Scan for the cell matching the given text and deliver its [x, y] coordinate at center. 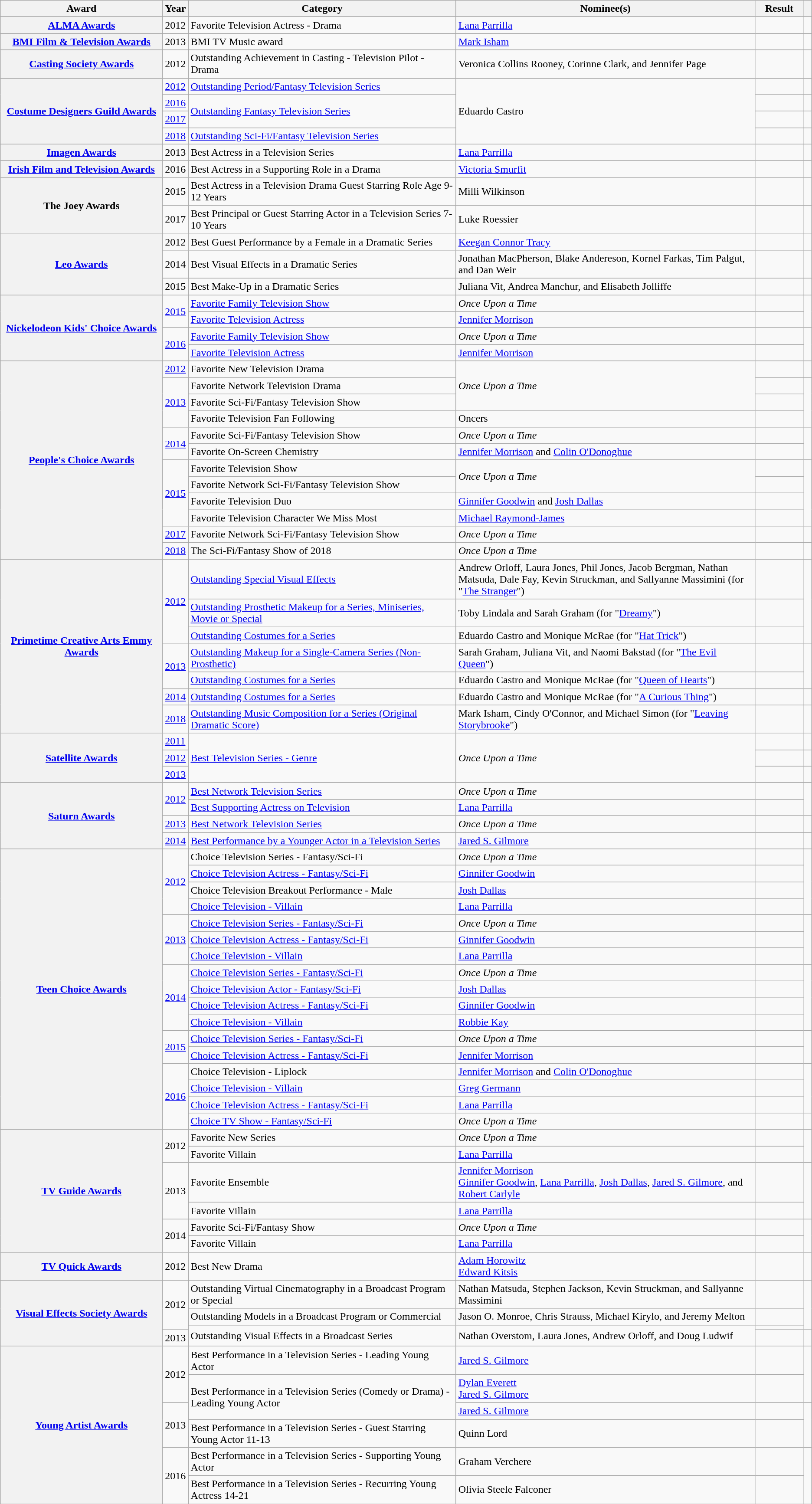
2011 [175, 741]
Favorite Television Show [322, 468]
The Sci-Fi/Fantasy Show of 2018 [322, 551]
Best Performance in a Television Series - Guest Starring Young Actor 11-13 [322, 1433]
Outstanding Fantasy Television Series [322, 111]
Best Actress in a Television Drama Guest Starring Role Age 9-12 Years [322, 191]
Irish Film and Television Awards [82, 169]
Choice Television Actor - Fantasy/Sci-Fi [322, 989]
Best Performance in a Television Series - Recurring Young Actress 14-21 [322, 1490]
Nickelodeon Kids' Choice Awards [82, 328]
Dylan EverettJared S. Gilmore [606, 1388]
Imagen Awards [82, 152]
Best Make-Up in a Dramatic Series [322, 287]
Best Actress in a Television Series [322, 152]
Keegan Connor Tracy [606, 242]
Outstanding Music Composition for a Series (Original Dramatic Score) [322, 719]
Young Artist Awards [82, 1425]
Best Actress in a Supporting Role in a Drama [322, 169]
Outstanding Visual Effects in a Broadcast Series [322, 1335]
Best Supporting Actress on Television [322, 807]
Jason O. Monroe, Chris Strauss, Michael Kirylo, and Jeremy Melton [606, 1317]
Quinn Lord [606, 1433]
TV Quick Awards [82, 1266]
People's Choice Awards [82, 460]
Best Visual Effects in a Dramatic Series [322, 265]
Choice Television - Liplock [322, 1071]
Satellite Awards [82, 758]
Nominee(s) [606, 9]
Favorite Television Character We Miss Most [322, 518]
Milli Wilkinson [606, 191]
Andrew Orloff, Laura Jones, Phil Jones, Jacob Bergman, Nathan Matsuda, Dale Fay, Kevin Struckman, and Sallyanne Massimini (for "The Stranger") [606, 579]
Favorite Sci-Fi/Fantasy Show [322, 1227]
Outstanding Period/Fantasy Television Series [322, 86]
Favorite Television Actress - Drama [322, 25]
Nathan Matsuda, Stephen Jackson, Kevin Struckman, and Sallyanne Massimini [606, 1294]
Casting Society Awards [82, 64]
Best Performance in a Television Series - Leading Young Actor [322, 1360]
Luke Roessier [606, 220]
Greg Germann [606, 1088]
Favorite Ensemble [322, 1183]
Eduardo Castro and Monique McRae (for "Queen of Hearts") [606, 680]
Mark Isham [606, 42]
Best Performance in a Television Series - Supporting Young Actor [322, 1462]
Olivia Steele Falconer [606, 1490]
Favorite Television Duo [322, 501]
Best Principal or Guest Starring Actor in a Television Series 7-10 Years [322, 220]
Graham Verchere [606, 1462]
BMI Film & Television Awards [82, 42]
Outstanding Sci-Fi/Fantasy Television Series [322, 136]
ALMA Awards [82, 25]
Favorite New Television Drama [322, 369]
Adam HorowitzEdward Kitsis [606, 1266]
Outstanding Achievement in Casting - Television Pilot - Drama [322, 64]
Jonathan MacPherson, Blake Andereson, Kornel Farkas, Tim Palgut, and Dan Weir [606, 265]
Result [779, 9]
Outstanding Makeup for a Single-Camera Series (Non-Prosthetic) [322, 658]
Visual Effects Society Awards [82, 1313]
Robbie Kay [606, 1022]
Favorite Television Fan Following [322, 419]
Outstanding Models in a Broadcast Program or Commercial [322, 1317]
Sarah Graham, Juliana Vit, and Naomi Bakstad (for "The Evil Queen") [606, 658]
Mark Isham, Cindy O'Connor, and Michael Simon (for "Leaving Storybrooke") [606, 719]
Best Performance in a Television Series (Comedy or Drama) - Leading Young Actor [322, 1397]
Primetime Creative Arts Emmy Awards [82, 646]
Year [175, 9]
Favorite New Series [322, 1138]
Michael Raymond-James [606, 518]
Outstanding Prosthetic Makeup for a Series, Miniseries, Movie or Special [322, 613]
Outstanding Virtual Cinematography in a Broadcast Program or Special [322, 1294]
Oncers [606, 419]
Best Performance by a Younger Actor in a Television Series [322, 840]
Award [82, 9]
Juliana Vit, Andrea Manchur, and Elisabeth Jolliffe [606, 287]
Teen Choice Awards [82, 989]
Eduardo Castro and Monique McRae (for "A Curious Thing") [606, 697]
Best Guest Performance by a Female in a Dramatic Series [322, 242]
TV Guide Awards [82, 1191]
Jennifer MorrisonGinnifer Goodwin, Lana Parrilla, Josh Dallas, Jared S. Gilmore, and Robert Carlyle [606, 1183]
Best New Drama [322, 1266]
Eduardo Castro and Monique McRae (for "Hat Trick") [606, 636]
Costume Designers Guild Awards [82, 111]
Veronica Collins Rooney, Corinne Clark, and Jennifer Page [606, 64]
Choice TV Show - Fantasy/Sci-Fi [322, 1121]
Leo Awards [82, 264]
Eduardo Castro [606, 111]
Favorite Network Television Drama [322, 386]
Toby Lindala and Sarah Graham (for "Dreamy") [606, 613]
Victoria Smurfit [606, 169]
Favorite On-Screen Chemistry [322, 452]
Saturn Awards [82, 816]
Outstanding Special Visual Effects [322, 579]
Ginnifer Goodwin and Josh Dallas [606, 501]
Nathan Overstom, Laura Jones, Andrew Orloff, and Doug Ludwif [606, 1335]
Choice Television Breakout Performance - Male [322, 890]
BMI TV Music award [322, 42]
Category [322, 9]
Best Television Series - Genre [322, 758]
The Joey Awards [82, 205]
